Extract the [x, y] coordinate from the center of the cell holding the provided text.  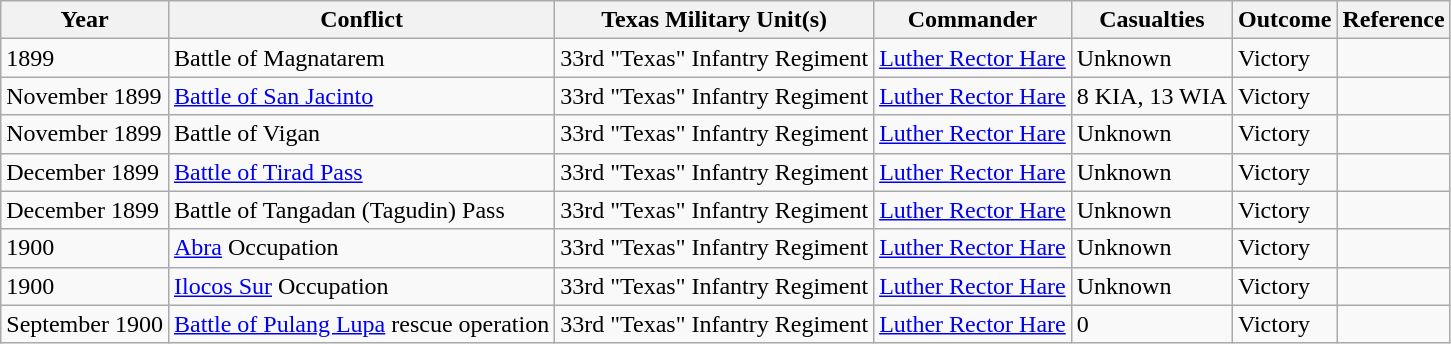
Battle of Vigan [361, 134]
1899 [85, 58]
Reference [1394, 20]
Battle of Tangadan (Tagudin) Pass [361, 210]
Battle of Magnatarem [361, 58]
Battle of Tirad Pass [361, 172]
Battle of San Jacinto [361, 96]
Commander [973, 20]
8 KIA, 13 WIA [1152, 96]
Texas Military Unit(s) [714, 20]
Abra Occupation [361, 248]
0 [1152, 324]
Casualties [1152, 20]
Year [85, 20]
Outcome [1285, 20]
Conflict [361, 20]
Battle of Pulang Lupa rescue operation [361, 324]
September 1900 [85, 324]
Ilocos Sur Occupation [361, 286]
